Capture the cell that displays the provided text and extract its [X, Y] central coordinate. 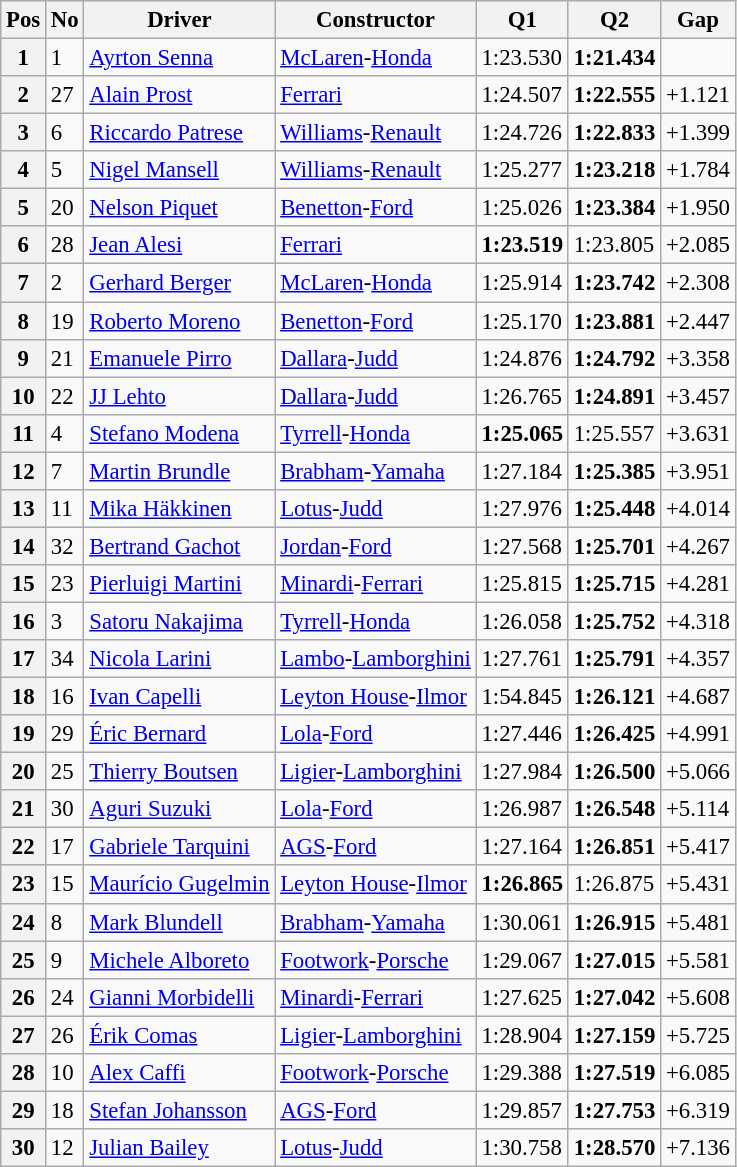
1:25.815 [522, 584]
1:25.065 [522, 433]
1:27.446 [522, 734]
+4.687 [698, 697]
Bertrand Gachot [180, 546]
1:27.164 [522, 847]
1:25.752 [614, 621]
14 [24, 546]
1:25.385 [614, 471]
Gerhard Berger [180, 283]
1:25.277 [522, 170]
1:23.530 [522, 58]
1:23.384 [614, 208]
1:25.914 [522, 283]
1:23.881 [614, 321]
1:30.061 [522, 922]
+1.121 [698, 95]
1:29.857 [522, 1110]
Pos [24, 20]
Thierry Boutsen [180, 772]
1:25.791 [614, 659]
1:28.570 [614, 1148]
1:26.425 [614, 734]
+3.457 [698, 396]
Emanuele Pirro [180, 358]
1:24.891 [614, 396]
Gianni Morbidelli [180, 997]
Ivan Capelli [180, 697]
+5.114 [698, 809]
+5.417 [698, 847]
Nigel Mansell [180, 170]
1:22.555 [614, 95]
1:24.792 [614, 358]
JJ Lehto [180, 396]
Gabriele Tarquini [180, 847]
1:29.067 [522, 960]
+6.085 [698, 1073]
+4.318 [698, 621]
32 [65, 546]
+4.267 [698, 546]
+5.431 [698, 885]
Michele Alboreto [180, 960]
1:27.761 [522, 659]
Alex Caffi [180, 1073]
Érik Comas [180, 1035]
1:27.568 [522, 546]
1:27.042 [614, 997]
Jean Alesi [180, 245]
Julian Bailey [180, 1148]
1:26.058 [522, 621]
Q2 [614, 20]
1:23.805 [614, 245]
+2.085 [698, 245]
Satoru Nakajima [180, 621]
Riccardo Patrese [180, 133]
13 [24, 509]
1:22.833 [614, 133]
Stefan Johansson [180, 1110]
+1.950 [698, 208]
1:26.500 [614, 772]
1:28.904 [522, 1035]
1:26.875 [614, 885]
Maurício Gugelmin [180, 885]
+2.447 [698, 321]
1:27.753 [614, 1110]
34 [65, 659]
+7.136 [698, 1148]
1:25.715 [614, 584]
Stefano Modena [180, 433]
1:27.976 [522, 509]
Q1 [522, 20]
1:23.218 [614, 170]
Pierluigi Martini [180, 584]
1:26.851 [614, 847]
1:21.434 [614, 58]
Mark Blundell [180, 922]
1:27.159 [614, 1035]
+3.951 [698, 471]
1:26.121 [614, 697]
Aguri Suzuki [180, 809]
1:27.184 [522, 471]
1:26.915 [614, 922]
No [65, 20]
+4.357 [698, 659]
Jordan-Ford [376, 546]
Driver [180, 20]
+4.014 [698, 509]
Lambo-Lamborghini [376, 659]
Ayrton Senna [180, 58]
1:54.845 [522, 697]
1:30.758 [522, 1148]
+5.608 [698, 997]
1:27.519 [614, 1073]
+5.581 [698, 960]
+3.358 [698, 358]
1:25.170 [522, 321]
1:25.448 [614, 509]
+4.991 [698, 734]
1:25.026 [522, 208]
1:25.701 [614, 546]
+1.784 [698, 170]
+5.725 [698, 1035]
Nicola Larini [180, 659]
1:26.865 [522, 885]
Martin Brundle [180, 471]
1:24.876 [522, 358]
Roberto Moreno [180, 321]
1:24.507 [522, 95]
+5.066 [698, 772]
1:26.987 [522, 809]
Constructor [376, 20]
+2.308 [698, 283]
Éric Bernard [180, 734]
1:27.625 [522, 997]
Alain Prost [180, 95]
+5.481 [698, 922]
Mika Häkkinen [180, 509]
Gap [698, 20]
1:25.557 [614, 433]
+6.319 [698, 1110]
1:27.015 [614, 960]
1:29.388 [522, 1073]
1:24.726 [522, 133]
1:26.548 [614, 809]
1:23.742 [614, 283]
+3.631 [698, 433]
1:23.519 [522, 245]
1:27.984 [522, 772]
1:26.765 [522, 396]
+1.399 [698, 133]
+4.281 [698, 584]
Nelson Piquet [180, 208]
